Pinpoint the cell where the given text exists, returning its (X, Y) midpoint coordinate. 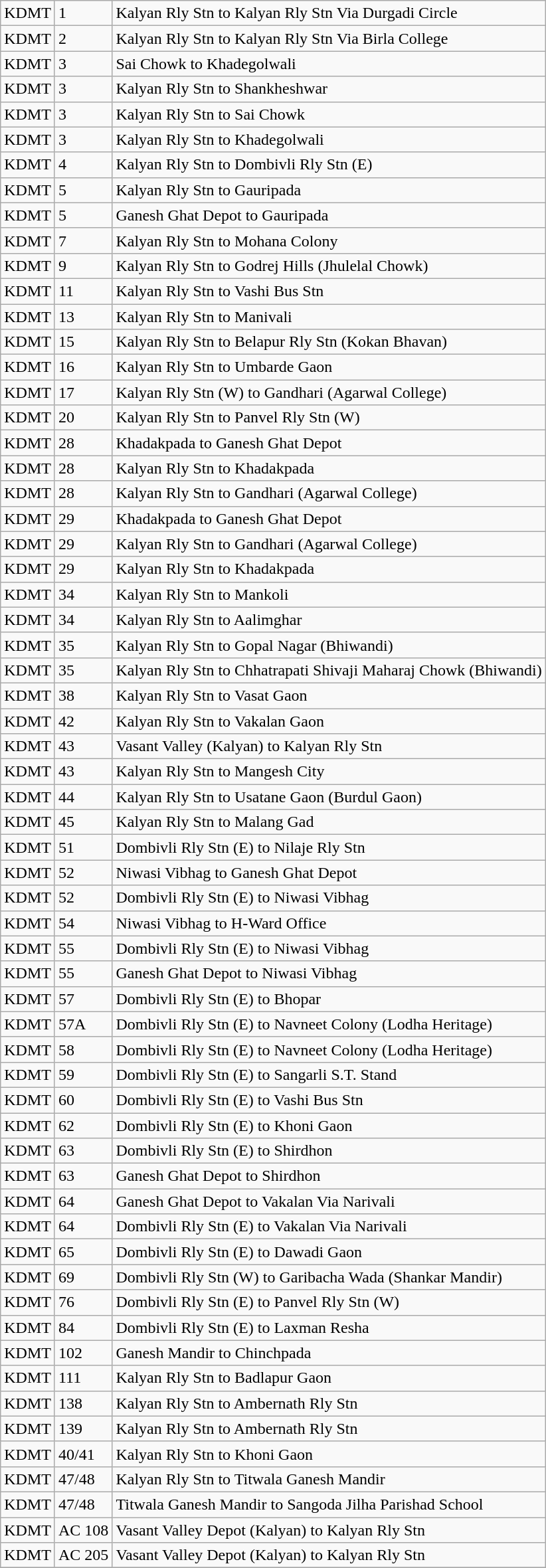
57 (83, 999)
45 (83, 822)
38 (83, 695)
Kalyan Rly Stn to Badlapur Gaon (329, 1378)
7 (83, 240)
Ganesh Ghat Depot to Shirdhon (329, 1176)
Sai Chowk to Khadegolwali (329, 64)
Ganesh Ghat Depot to Niwasi Vibhag (329, 974)
65 (83, 1252)
Kalyan Rly Stn to Shankheshwar (329, 89)
Kalyan Rly Stn to Titwala Ganesh Mandir (329, 1479)
62 (83, 1126)
Kalyan Rly Stn to Umbarde Gaon (329, 367)
Dombivli Rly Stn (E) to Shirdhon (329, 1151)
Dombivli Rly Stn (E) to Nilaje Rly Stn (329, 847)
76 (83, 1302)
139 (83, 1429)
1 (83, 13)
Dombivli Rly Stn (E) to Dawadi Gaon (329, 1252)
Kalyan Rly Stn to Mankoli (329, 594)
138 (83, 1403)
16 (83, 367)
20 (83, 418)
Kalyan Rly Stn to Mangesh City (329, 772)
Dombivli Rly Stn (E) to Panvel Rly Stn (W) (329, 1302)
Kalyan Rly Stn to Chhatrapati Shivaji Maharaj Chowk (Bhiwandi) (329, 670)
Dombivli Rly Stn (E) to Laxman Resha (329, 1328)
69 (83, 1277)
Kalyan Rly Stn to Gauripada (329, 190)
Kalyan Rly Stn to Kalyan Rly Stn Via Durgadi Circle (329, 13)
Kalyan Rly Stn to Khoni Gaon (329, 1454)
Kalyan Rly Stn to Aalimghar (329, 620)
Kalyan Rly Stn to Sai Chowk (329, 114)
60 (83, 1100)
57A (83, 1024)
Titwala Ganesh Mandir to Sangoda Jilha Parishad School (329, 1504)
Kalyan Rly Stn (W) to Gandhari (Agarwal College) (329, 392)
Dombivli Rly Stn (E) to Vashi Bus Stn (329, 1100)
42 (83, 721)
Dombivli Rly Stn (E) to Sangarli S.T. Stand (329, 1075)
58 (83, 1049)
Dombivli Rly Stn (E) to Vakalan Via Narivali (329, 1227)
9 (83, 266)
Kalyan Rly Stn to Kalyan Rly Stn Via Birla College (329, 39)
Ganesh Ghat Depot to Vakalan Via Narivali (329, 1201)
Dombivli Rly Stn (W) to Garibacha Wada (Shankar Mandir) (329, 1277)
2 (83, 39)
44 (83, 797)
Kalyan Rly Stn to Dombivli Rly Stn (E) (329, 165)
13 (83, 317)
Kalyan Rly Stn to Mohana Colony (329, 240)
AC 108 (83, 1529)
Vasant Valley (Kalyan) to Kalyan Rly Stn (329, 746)
Kalyan Rly Stn to Manivali (329, 317)
59 (83, 1075)
11 (83, 291)
15 (83, 342)
Ganesh Ghat Depot to Gauripada (329, 215)
Dombivli Rly Stn (E) to Bhopar (329, 999)
54 (83, 923)
Kalyan Rly Stn to Khadegolwali (329, 139)
Kalyan Rly Stn to Malang Gad (329, 822)
Kalyan Rly Stn to Gopal Nagar (Bhiwandi) (329, 645)
Niwasi Vibhag to Ganesh Ghat Depot (329, 873)
Kalyan Rly Stn to Vashi Bus Stn (329, 291)
Kalyan Rly Stn to Vasat Gaon (329, 695)
AC 205 (83, 1555)
Dombivli Rly Stn (E) to Khoni Gaon (329, 1126)
Kalyan Rly Stn to Usatane Gaon (Burdul Gaon) (329, 797)
111 (83, 1378)
Kalyan Rly Stn to Godrej Hills (Jhulelal Chowk) (329, 266)
51 (83, 847)
Kalyan Rly Stn to Vakalan Gaon (329, 721)
84 (83, 1328)
17 (83, 392)
Niwasi Vibhag to H-Ward Office (329, 923)
Kalyan Rly Stn to Panvel Rly Stn (W) (329, 418)
Ganesh Mandir to Chinchpada (329, 1353)
Kalyan Rly Stn to Belapur Rly Stn (Kokan Bhavan) (329, 342)
102 (83, 1353)
40/41 (83, 1454)
4 (83, 165)
